Detect which cell encompasses the target text, then output its [x, y] center coordinate. 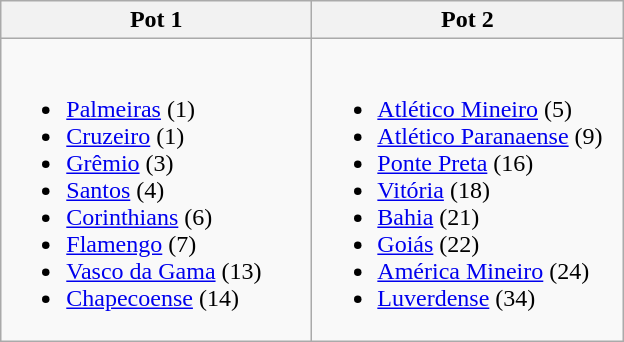
Atlético Mineiro (5) Atlético Paranaense (9) Ponte Preta (16) Vitória (18) Bahia (21) Goiás (22) América Mineiro (24) Luverdense (34) [468, 190]
Pot 1 [156, 20]
Palmeiras (1) Cruzeiro (1) Grêmio (3) Santos (4) Corinthians (6) Flamengo (7) Vasco da Gama (13) Chapecoense (14) [156, 190]
Pot 2 [468, 20]
